For the text-containing cell, return its midpoint in [X, Y] coordinate format. 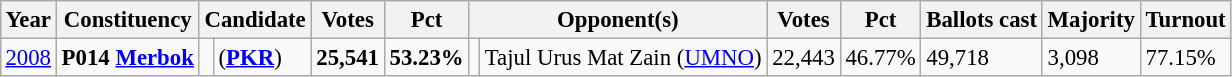
Tajul Urus Mat Zain (UMNO) [622, 57]
49,718 [982, 57]
2008 [28, 57]
22,443 [804, 57]
Turnout [1186, 20]
Year [28, 20]
53.23% [426, 57]
Ballots cast [982, 20]
3,098 [1091, 57]
Candidate [255, 20]
P014 Merbok [128, 57]
25,541 [348, 57]
46.77% [880, 57]
Majority [1091, 20]
77.15% [1186, 57]
Constituency [128, 20]
Opponent(s) [618, 20]
(PKR) [262, 57]
